Return the (x, y) coordinate for the center point of the cell that contains the specified text.  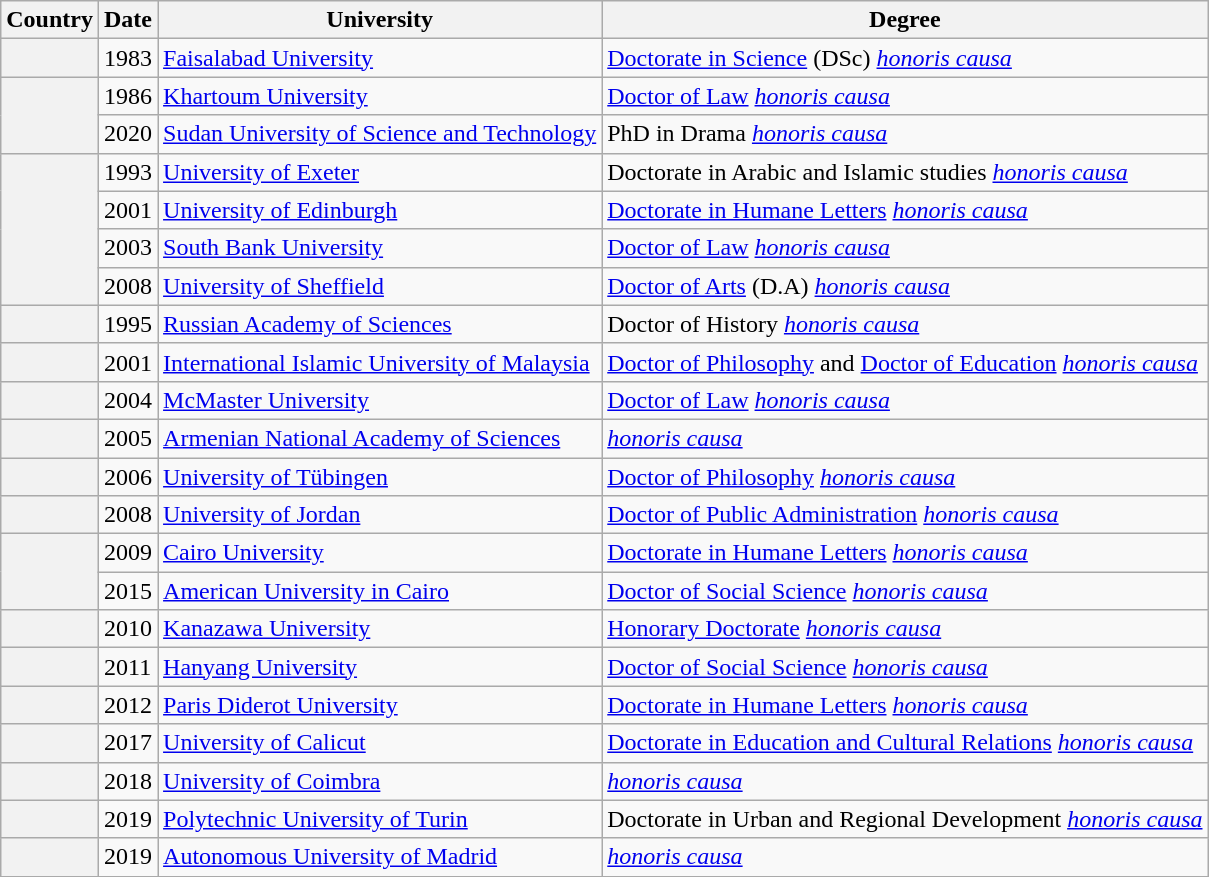
Faisalabad University (380, 58)
Country (50, 20)
2017 (128, 743)
International Islamic University of Malaysia (380, 362)
University of Jordan (380, 515)
South Bank University (380, 248)
University (380, 20)
Autonomous University of Madrid (380, 857)
Doctor of Philosophy honoris causa (905, 477)
Khartoum University (380, 96)
2009 (128, 553)
2020 (128, 134)
Doctorate in Arabic and Islamic studies honoris causa (905, 172)
2011 (128, 667)
Honorary Doctorate honoris causa (905, 629)
University of Coimbra (380, 781)
Degree (905, 20)
Kanazawa University (380, 629)
University of Exeter (380, 172)
2005 (128, 438)
Date (128, 20)
2003 (128, 248)
Doctorate in Urban and Regional Development honoris causa (905, 819)
1986 (128, 96)
2015 (128, 591)
Doctor of History honoris causa (905, 324)
2012 (128, 705)
Polytechnic University of Turin (380, 819)
Hanyang University (380, 667)
2010 (128, 629)
Sudan University of Science and Technology (380, 134)
Paris Diderot University (380, 705)
Russian Academy of Sciences (380, 324)
1983 (128, 58)
2018 (128, 781)
Doctor of Public Administration honoris causa (905, 515)
University of Tübingen (380, 477)
Armenian National Academy of Sciences (380, 438)
University of Edinburgh (380, 210)
1993 (128, 172)
Doctor of Philosophy and Doctor of Education honoris causa (905, 362)
2004 (128, 400)
2006 (128, 477)
Doctorate in Science (DSc) honoris causa (905, 58)
American University in Cairo (380, 591)
Doctorate in Education and Cultural Relations honoris causa (905, 743)
University of Sheffield (380, 286)
Cairo University (380, 553)
University of Calicut (380, 743)
1995 (128, 324)
PhD in Drama honoris causa (905, 134)
McMaster University (380, 400)
Doctor of Arts (D.A) honoris causa (905, 286)
